Return [x, y] of the center of cell containing provided text 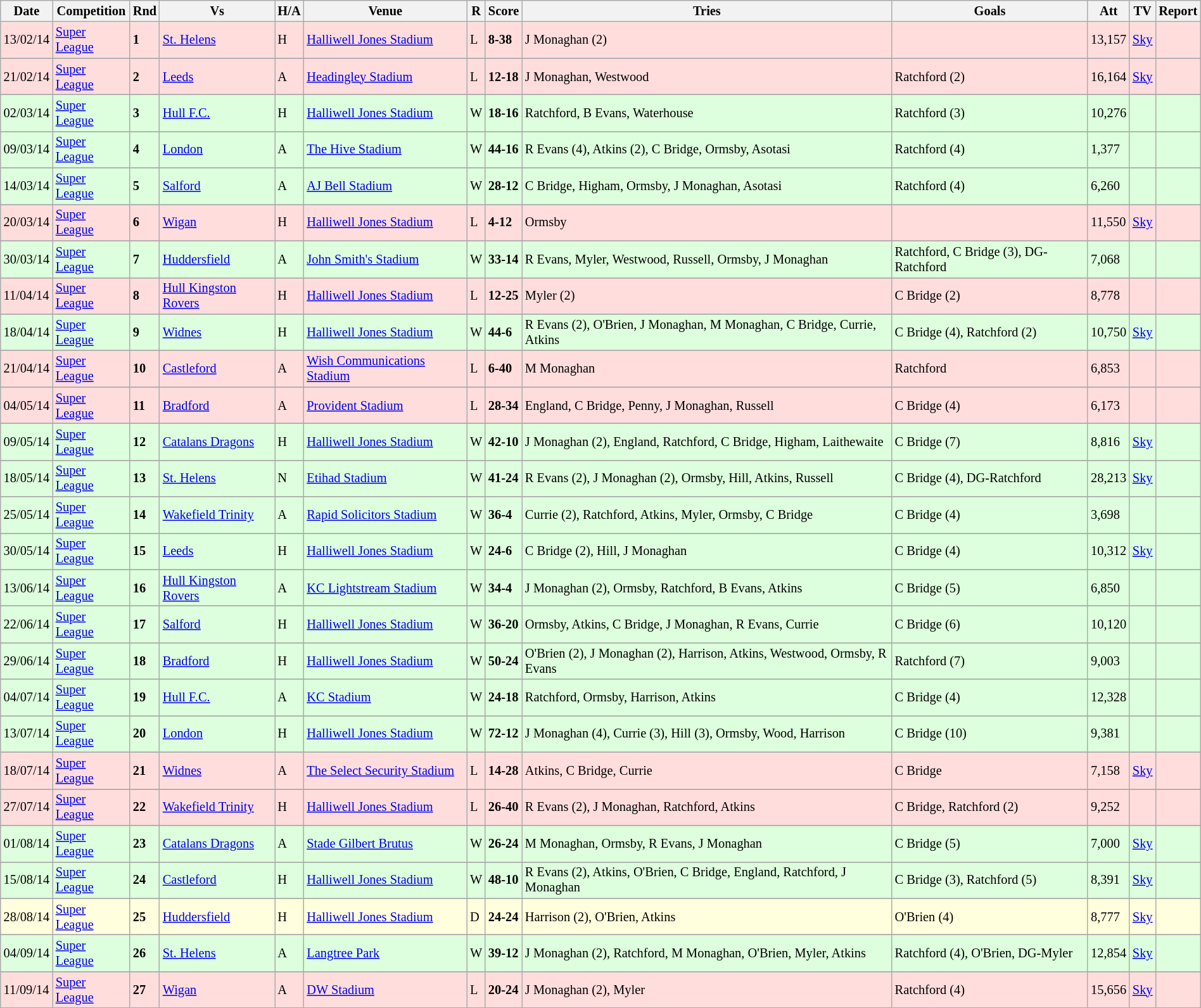
39-12 [504, 953]
72-12 [504, 734]
10,276 [1109, 113]
25 [144, 917]
36-20 [504, 624]
Tries [707, 11]
Ratchford (7) [989, 661]
2 [144, 77]
Report [1178, 11]
J Monaghan (2), Ratchford, M Monaghan, O'Brien, Myler, Atkins [707, 953]
6,850 [1109, 588]
8,391 [1109, 880]
14-28 [504, 770]
John Smith's Stadium [385, 259]
1,377 [1109, 150]
DW Stadium [385, 990]
J Monaghan (2), Myler [707, 990]
41-24 [504, 478]
13/06/14 [27, 588]
24-18 [504, 698]
12,328 [1109, 698]
8,816 [1109, 442]
18 [144, 661]
4 [144, 150]
20/03/14 [27, 222]
8,778 [1109, 296]
C Bridge (10) [989, 734]
England, C Bridge, Penny, J Monaghan, Russell [707, 405]
Stade Gilbert Brutus [385, 843]
C Bridge, Higham, Ormsby, J Monaghan, Asotasi [707, 186]
9 [144, 332]
Ratchford (3) [989, 113]
26 [144, 953]
C Bridge (2) [989, 296]
J Monaghan (2) [707, 40]
7,000 [1109, 843]
C Bridge, Ratchford (2) [989, 807]
C Bridge (3), Ratchford (5) [989, 880]
13/02/14 [27, 40]
Rnd [144, 11]
10,312 [1109, 551]
15,656 [1109, 990]
C Bridge (4), DG-Ratchford [989, 478]
9,381 [1109, 734]
9,003 [1109, 661]
3 [144, 113]
Etihad Stadium [385, 478]
24 [144, 880]
10,750 [1109, 332]
R Evans (4), Atkins (2), C Bridge, Ormsby, Asotasi [707, 150]
11 [144, 405]
12,854 [1109, 953]
44-16 [504, 150]
R Evans (2), J Monaghan (2), Ormsby, Hill, Atkins, Russell [707, 478]
7,068 [1109, 259]
42-10 [504, 442]
25/05/14 [27, 515]
16,164 [1109, 77]
19 [144, 698]
30/05/14 [27, 551]
J Monaghan (4), Currie (3), Hill (3), Ormsby, Wood, Harrison [707, 734]
O'Brien (2), J Monaghan (2), Harrison, Atkins, Westwood, Ormsby, R Evans [707, 661]
28/08/14 [27, 917]
8 [144, 296]
36-4 [504, 515]
C Bridge (6) [989, 624]
04/05/14 [27, 405]
30/03/14 [27, 259]
13,157 [1109, 40]
Att [1109, 11]
Myler (2) [707, 296]
R Evans (2), O'Brien, J Monaghan, M Monaghan, C Bridge, Currie, Atkins [707, 332]
H/A [289, 11]
8,777 [1109, 917]
8-38 [504, 40]
J Monaghan, Westwood [707, 77]
18/05/14 [27, 478]
KC Stadium [385, 698]
22 [144, 807]
23 [144, 843]
R [476, 11]
R Evans, Myler, Westwood, Russell, Ormsby, J Monaghan [707, 259]
26-40 [504, 807]
J Monaghan (2), England, Ratchford, C Bridge, Higham, Laithewaite [707, 442]
10,120 [1109, 624]
J Monaghan (2), Ormsby, Ratchford, B Evans, Atkins [707, 588]
5 [144, 186]
AJ Bell Stadium [385, 186]
Ormsby, Atkins, C Bridge, J Monaghan, R Evans, Currie [707, 624]
16 [144, 588]
01/08/14 [27, 843]
10 [144, 369]
C Bridge [989, 770]
Langtree Park [385, 953]
TV [1143, 11]
04/07/14 [27, 698]
9,252 [1109, 807]
02/03/14 [27, 113]
R Evans (2), J Monaghan, Ratchford, Atkins [707, 807]
34-4 [504, 588]
48-10 [504, 880]
Competition [91, 11]
27/07/14 [27, 807]
7,158 [1109, 770]
21/02/14 [27, 77]
12-18 [504, 77]
The Hive Stadium [385, 150]
Provident Stadium [385, 405]
C Bridge (2), Hill, J Monaghan [707, 551]
C Bridge (4), Ratchford (2) [989, 332]
R Evans (2), Atkins, O'Brien, C Bridge, England, Ratchford, J Monaghan [707, 880]
50-24 [504, 661]
11/04/14 [27, 296]
Wish Communications Stadium [385, 369]
20-24 [504, 990]
Ormsby [707, 222]
M Monaghan [707, 369]
29/06/14 [27, 661]
Goals [989, 11]
15/08/14 [27, 880]
6,853 [1109, 369]
Ratchford, Ormsby, Harrison, Atkins [707, 698]
24-24 [504, 917]
14/03/14 [27, 186]
12-25 [504, 296]
28-12 [504, 186]
27 [144, 990]
15 [144, 551]
13/07/14 [27, 734]
13 [144, 478]
Atkins, C Bridge, Currie [707, 770]
09/05/14 [27, 442]
Date [27, 11]
N [289, 478]
O'Brien (4) [989, 917]
6-40 [504, 369]
18/07/14 [27, 770]
Currie (2), Ratchford, Atkins, Myler, Ormsby, C Bridge [707, 515]
26-24 [504, 843]
6 [144, 222]
21/04/14 [27, 369]
4-12 [504, 222]
21 [144, 770]
6,173 [1109, 405]
20 [144, 734]
22/06/14 [27, 624]
Ratchford [989, 369]
Venue [385, 11]
Ratchford, C Bridge (3), DG-Ratchford [989, 259]
17 [144, 624]
44-6 [504, 332]
11,550 [1109, 222]
Vs [217, 11]
33-14 [504, 259]
The Select Security Stadium [385, 770]
7 [144, 259]
14 [144, 515]
18/04/14 [27, 332]
6,260 [1109, 186]
12 [144, 442]
Ratchford (4), O'Brien, DG-Myler [989, 953]
KC Lightstream Stadium [385, 588]
Ratchford (2) [989, 77]
28-34 [504, 405]
Score [504, 11]
3,698 [1109, 515]
1 [144, 40]
Ratchford, B Evans, Waterhouse [707, 113]
11/09/14 [27, 990]
24-6 [504, 551]
28,213 [1109, 478]
Headingley Stadium [385, 77]
09/03/14 [27, 150]
M Monaghan, Ormsby, R Evans, J Monaghan [707, 843]
Rapid Solicitors Stadium [385, 515]
18-16 [504, 113]
D [476, 917]
Harrison (2), O'Brien, Atkins [707, 917]
C Bridge (7) [989, 442]
04/09/14 [27, 953]
